Identify which cell holds the provided text, then report its [x, y] central coordinate. 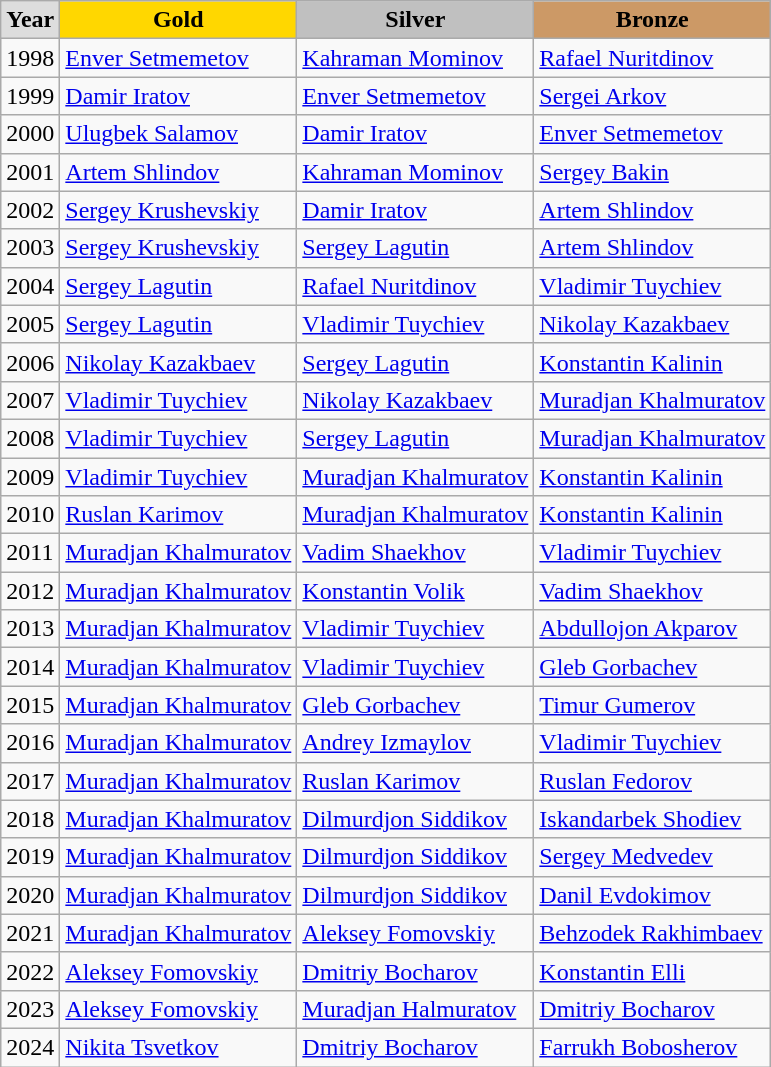
2004 [30, 286]
2003 [30, 248]
Ruslan Fedorov [652, 781]
Nikita Tsvetkov [178, 1047]
2011 [30, 553]
1999 [30, 96]
Behzodek Rakhimbaev [652, 933]
2014 [30, 667]
2009 [30, 477]
Abdullojon Akparov [652, 629]
Andrey Izmaylov [416, 743]
2023 [30, 1009]
2001 [30, 172]
Danil Evdokimov [652, 895]
2018 [30, 819]
Sergey Bakin [652, 172]
2006 [30, 362]
Timur Gumerov [652, 705]
Iskandarbek Shodiev [652, 819]
2019 [30, 857]
Konstantin Elli [652, 971]
Silver [416, 20]
2010 [30, 515]
2002 [30, 210]
2008 [30, 438]
Year [30, 20]
Ulugbek Salamov [178, 134]
Farrukh Bobosherov [652, 1047]
2022 [30, 971]
Muradjan Halmuratov [416, 1009]
2021 [30, 933]
2007 [30, 400]
2005 [30, 324]
Sergey Medvedev [652, 857]
Gold [178, 20]
2024 [30, 1047]
2016 [30, 743]
2013 [30, 629]
2017 [30, 781]
2020 [30, 895]
2000 [30, 134]
Sergei Arkov [652, 96]
Bronze [652, 20]
1998 [30, 58]
2012 [30, 591]
Konstantin Volik [416, 591]
2015 [30, 705]
